Return (x, y) of the center of cell containing provided text 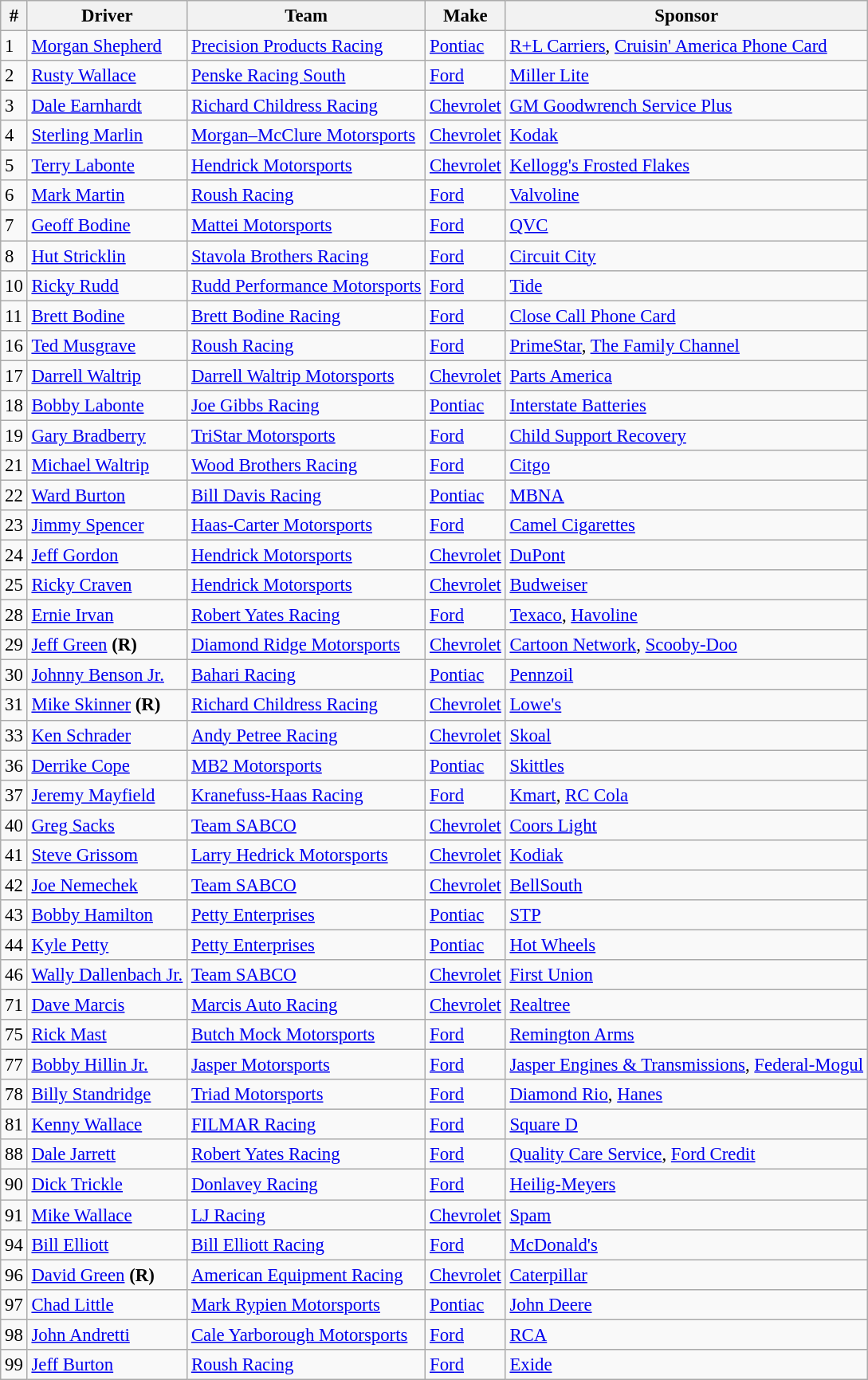
Kodiak (686, 855)
Driver (107, 16)
Jeff Green (R) (107, 645)
Dick Trickle (107, 1185)
Haas-Carter Motorsports (306, 525)
Square D (686, 1125)
STP (686, 915)
Ricky Rudd (107, 285)
19 (14, 435)
28 (14, 615)
Andy Petree Racing (306, 735)
Terry Labonte (107, 166)
5 (14, 166)
42 (14, 885)
46 (14, 975)
Cartoon Network, Scooby-Doo (686, 645)
Chad Little (107, 1304)
Johnny Benson Jr. (107, 675)
DuPont (686, 556)
Hot Wheels (686, 945)
Parts America (686, 375)
78 (14, 1095)
Dale Earnhardt (107, 106)
Rick Mast (107, 1035)
John Andretti (107, 1335)
Billy Standridge (107, 1095)
22 (14, 495)
81 (14, 1125)
Valvoline (686, 195)
Caterpillar (686, 1275)
MB2 Motorsports (306, 765)
91 (14, 1215)
Mike Skinner (R) (107, 706)
90 (14, 1185)
Marcis Auto Racing (306, 1005)
Realtree (686, 1005)
GM Goodwrench Service Plus (686, 106)
Camel Cigarettes (686, 525)
Darrell Waltrip (107, 375)
Cale Yarborough Motorsports (306, 1335)
Wood Brothers Racing (306, 466)
Ward Burton (107, 495)
RCA (686, 1335)
75 (14, 1035)
Mark Rypien Motorsports (306, 1304)
Gary Bradberry (107, 435)
Close Call Phone Card (686, 316)
1 (14, 46)
Skoal (686, 735)
Diamond Ridge Motorsports (306, 645)
Kmart, RC Cola (686, 795)
Citgo (686, 466)
PrimeStar, The Family Channel (686, 345)
40 (14, 825)
88 (14, 1155)
Quality Care Service, Ford Credit (686, 1155)
Sterling Marlin (107, 136)
Donlavey Racing (306, 1185)
Kellogg's Frosted Flakes (686, 166)
Jasper Engines & Transmissions, Federal-Mogul (686, 1065)
30 (14, 675)
97 (14, 1304)
Penske Racing South (306, 76)
23 (14, 525)
99 (14, 1365)
6 (14, 195)
Bill Elliott Racing (306, 1244)
Ted Musgrave (107, 345)
Darrell Waltrip Motorsports (306, 375)
Budweiser (686, 585)
43 (14, 915)
17 (14, 375)
Brett Bodine Racing (306, 316)
Bobby Hillin Jr. (107, 1065)
Team (306, 16)
7 (14, 226)
44 (14, 945)
MBNA (686, 495)
Steve Grissom (107, 855)
Rusty Wallace (107, 76)
Joe Gibbs Racing (306, 406)
Jeff Gordon (107, 556)
2 (14, 76)
8 (14, 256)
LJ Racing (306, 1215)
BellSouth (686, 885)
Dale Jarrett (107, 1155)
Michael Waltrip (107, 466)
96 (14, 1275)
16 (14, 345)
Bobby Hamilton (107, 915)
Stavola Brothers Racing (306, 256)
Spam (686, 1215)
Ricky Craven (107, 585)
Interstate Batteries (686, 406)
Joe Nemechek (107, 885)
Larry Hedrick Motorsports (306, 855)
American Equipment Racing (306, 1275)
77 (14, 1065)
First Union (686, 975)
25 (14, 585)
Tide (686, 285)
TriStar Motorsports (306, 435)
Sponsor (686, 16)
Greg Sacks (107, 825)
Texaco, Havoline (686, 615)
33 (14, 735)
Brett Bodine (107, 316)
21 (14, 466)
R+L Carriers, Cruisin' America Phone Card (686, 46)
3 (14, 106)
Jeremy Mayfield (107, 795)
Jimmy Spencer (107, 525)
Butch Mock Motorsports (306, 1035)
4 (14, 136)
John Deere (686, 1304)
Exide (686, 1365)
Kenny Wallace (107, 1125)
Bobby Labonte (107, 406)
36 (14, 765)
Child Support Recovery (686, 435)
Diamond Rio, Hanes (686, 1095)
24 (14, 556)
Bill Elliott (107, 1244)
98 (14, 1335)
10 (14, 285)
37 (14, 795)
Mike Wallace (107, 1215)
Wally Dallenbach Jr. (107, 975)
Mattei Motorsports (306, 226)
FILMAR Racing (306, 1125)
Kranefuss-Haas Racing (306, 795)
Miller Lite (686, 76)
Jasper Motorsports (306, 1065)
Make (465, 16)
Kodak (686, 136)
Heilig-Meyers (686, 1185)
Morgan–McClure Motorsports (306, 136)
Jeff Burton (107, 1365)
McDonald's (686, 1244)
Bahari Racing (306, 675)
Bill Davis Racing (306, 495)
# (14, 16)
Morgan Shepherd (107, 46)
Remington Arms (686, 1035)
41 (14, 855)
Mark Martin (107, 195)
Geoff Bodine (107, 226)
94 (14, 1244)
Precision Products Racing (306, 46)
Skittles (686, 765)
QVC (686, 226)
Rudd Performance Motorsports (306, 285)
Triad Motorsports (306, 1095)
Hut Stricklin (107, 256)
Coors Light (686, 825)
18 (14, 406)
Circuit City (686, 256)
Ken Schrader (107, 735)
29 (14, 645)
Lowe's (686, 706)
David Green (R) (107, 1275)
Dave Marcis (107, 1005)
Pennzoil (686, 675)
Kyle Petty (107, 945)
11 (14, 316)
31 (14, 706)
71 (14, 1005)
Derrike Cope (107, 765)
Ernie Irvan (107, 615)
